Identify which cell holds the provided text, then report its [X, Y] central coordinate. 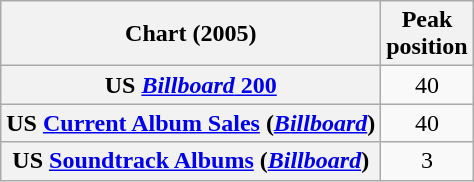
US Current Album Sales (Billboard) [191, 123]
Peakposition [427, 34]
3 [427, 161]
Chart (2005) [191, 34]
US Soundtrack Albums (Billboard) [191, 161]
US Billboard 200 [191, 85]
